Locate the cell with the specified text and output its (x, y) center coordinate. 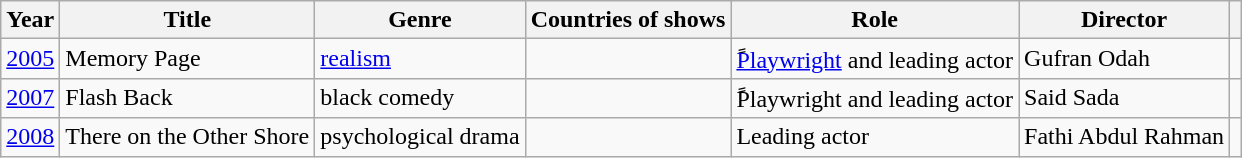
2007 (30, 98)
Leading actor (875, 137)
There on the Other Shore (188, 137)
psychological drama (420, 137)
Memory Page (188, 59)
Genre (420, 20)
Countries of shows (628, 20)
black comedy (420, 98)
2008 (30, 137)
realism (420, 59)
Title (188, 20)
Fathi Abdul Rahman (1124, 137)
Flash Back (188, 98)
Year (30, 20)
Role (875, 20)
Director (1124, 20)
Said Sada (1124, 98)
2005 (30, 59)
Gufran Odah (1124, 59)
